Locate the cell with the specified text and output its [x, y] center coordinate. 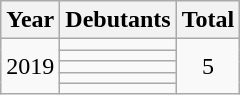
Total [208, 20]
5 [208, 66]
Debutants [118, 20]
Year [30, 20]
2019 [30, 66]
